Detect which cell encompasses the target text, then output its (x, y) center coordinate. 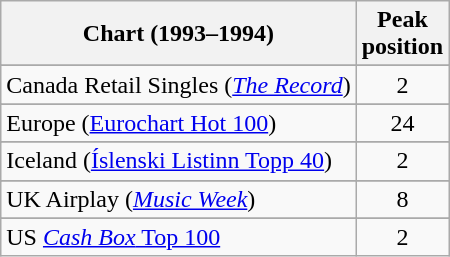
24 (402, 123)
Europe (Eurochart Hot 100) (178, 123)
UK Airplay (Music Week) (178, 199)
Chart (1993–1994) (178, 34)
Canada Retail Singles (The Record) (178, 85)
8 (402, 199)
Peakposition (402, 34)
Iceland (Íslenski Listinn Topp 40) (178, 161)
US Cash Box Top 100 (178, 237)
